Find where the given text appears and provide that cell's center as (x, y) coordinate. 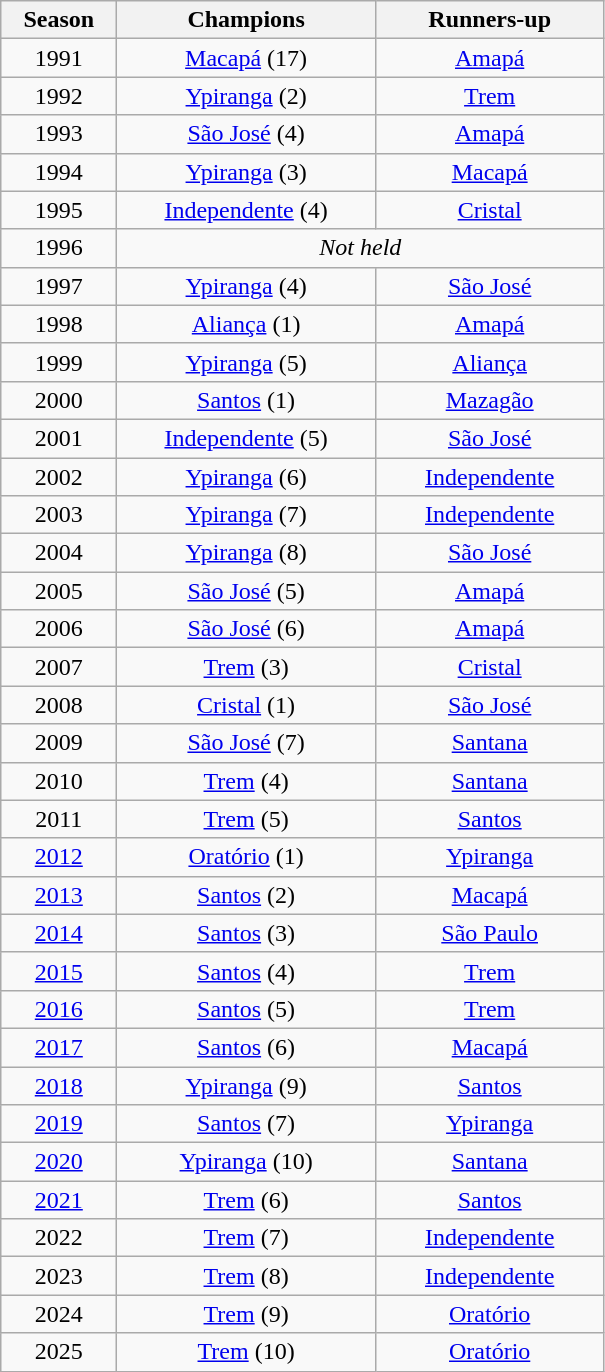
2009 (59, 743)
Santos (2) (246, 895)
2014 (59, 933)
Ypiranga (7) (246, 515)
Ypiranga (3) (246, 172)
Ypiranga (8) (246, 553)
Ypiranga (10) (246, 1162)
Mazagão (490, 400)
2020 (59, 1162)
Santos (5) (246, 1009)
São José (4) (246, 134)
Ypiranga (6) (246, 477)
São Paulo (490, 933)
Cristal (1) (246, 705)
Santos (6) (246, 1047)
2015 (59, 971)
2006 (59, 629)
1994 (59, 172)
2007 (59, 667)
Runners-up (490, 20)
2013 (59, 895)
São José (5) (246, 591)
Trem (3) (246, 667)
2016 (59, 1009)
Trem (8) (246, 1276)
1998 (59, 324)
2003 (59, 515)
2001 (59, 438)
Ypiranga (4) (246, 286)
Santos (4) (246, 971)
São José (7) (246, 743)
2005 (59, 591)
2025 (59, 1352)
2012 (59, 857)
Ypiranga (5) (246, 362)
2008 (59, 705)
Trem (10) (246, 1352)
2000 (59, 400)
Santos (1) (246, 400)
Independente (4) (246, 210)
1995 (59, 210)
Santos (3) (246, 933)
1996 (59, 248)
Macapá (17) (246, 58)
2002 (59, 477)
1997 (59, 286)
2004 (59, 553)
Trem (4) (246, 781)
2019 (59, 1124)
Trem (7) (246, 1238)
2017 (59, 1047)
Aliança (1) (246, 324)
2024 (59, 1314)
1992 (59, 96)
2021 (59, 1200)
1999 (59, 362)
Trem (9) (246, 1314)
Not held (360, 248)
Aliança (490, 362)
Ypiranga (9) (246, 1085)
Santos (7) (246, 1124)
1991 (59, 58)
Independente (5) (246, 438)
2011 (59, 819)
Oratório (1) (246, 857)
Ypiranga (2) (246, 96)
Trem (6) (246, 1200)
2010 (59, 781)
Champions (246, 20)
2018 (59, 1085)
2023 (59, 1276)
Trem (5) (246, 819)
2022 (59, 1238)
Season (59, 20)
1993 (59, 134)
São José (6) (246, 629)
